Return the (X, Y) coordinate for the center point of the cell that contains the specified text.  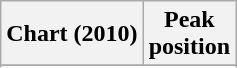
Chart (2010) (72, 34)
Peakposition (189, 34)
